Return the (x, y) coordinate for the center point of the cell that contains the specified text.  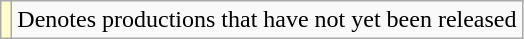
Denotes productions that have not yet been released (267, 20)
